Extract the [X, Y] coordinate from the center of the cell holding the provided text.  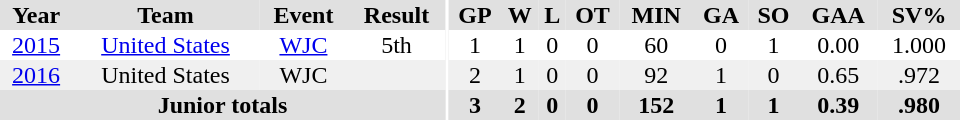
GA [720, 15]
.980 [919, 105]
3 [474, 105]
Junior totals [222, 105]
2016 [36, 75]
MIN [656, 15]
1.000 [919, 45]
Result [396, 15]
Event [304, 15]
GAA [838, 15]
5th [396, 45]
OT [592, 15]
SV% [919, 15]
92 [656, 75]
60 [656, 45]
L [552, 15]
GP [474, 15]
0.39 [838, 105]
2015 [36, 45]
152 [656, 105]
0.00 [838, 45]
SO [774, 15]
Year [36, 15]
0.65 [838, 75]
W [520, 15]
Team [166, 15]
.972 [919, 75]
